From the cell containing the given text, extract its center point as (X, Y) coordinate. 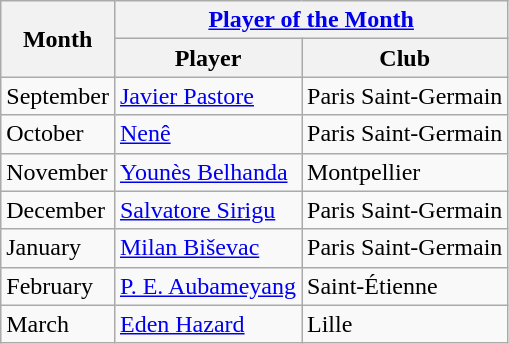
September (58, 96)
November (58, 172)
P. E. Aubameyang (208, 286)
March (58, 324)
October (58, 134)
Javier Pastore (208, 96)
Club (405, 58)
January (58, 248)
Player of the Month (310, 20)
Player (208, 58)
Salvatore Sirigu (208, 210)
Younès Belhanda (208, 172)
Montpellier (405, 172)
February (58, 286)
Nenê (208, 134)
Eden Hazard (208, 324)
Month (58, 39)
Lille (405, 324)
Milan Biševac (208, 248)
December (58, 210)
Saint-Étienne (405, 286)
